Output the (x, y) coordinate of the center of the cell containing the given text.  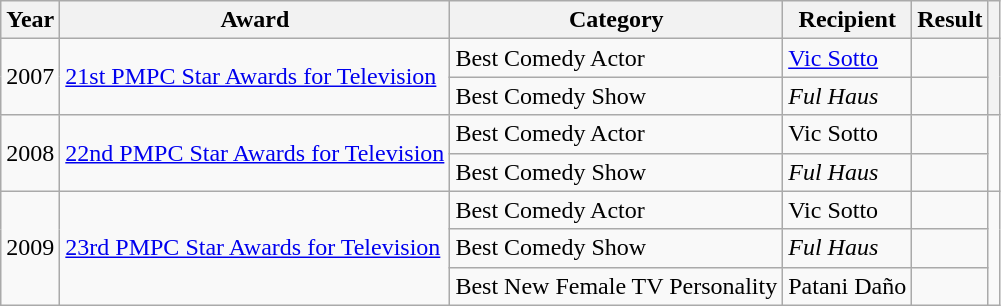
Result (950, 20)
Award (255, 20)
21st PMPC Star Awards for Television (255, 77)
22nd PMPC Star Awards for Television (255, 153)
Category (616, 20)
23rd PMPC Star Awards for Television (255, 248)
2008 (30, 153)
2007 (30, 77)
2009 (30, 248)
Best New Female TV Personality (616, 286)
Patani Daño (848, 286)
Year (30, 20)
Recipient (848, 20)
